Locate the cell with the specified text and output its [x, y] center coordinate. 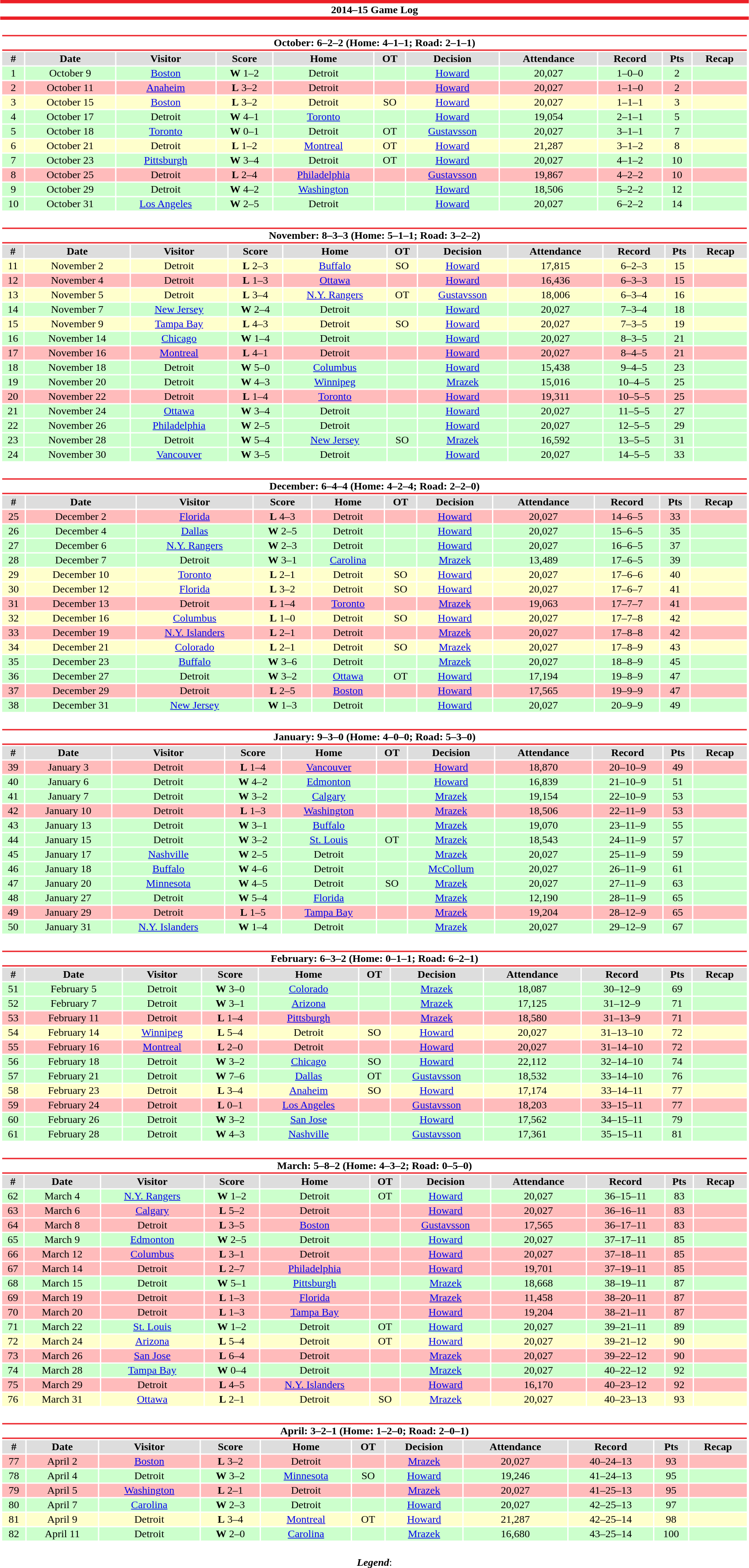
50 [13, 927]
February 24 [74, 1105]
L 3–1 [232, 1254]
19,063 [543, 604]
82 [14, 1534]
66 [13, 1254]
89 [679, 1327]
March 4 [62, 1196]
33–15–11 [622, 1105]
October 29 [70, 190]
22 [13, 425]
8–3–5 [634, 338]
February 18 [74, 1061]
January 3 [68, 768]
20–10–9 [628, 768]
19–8–9 [627, 676]
75 [13, 1385]
December 10 [81, 575]
60 [13, 1119]
L 0–1 [230, 1105]
January 7 [68, 797]
W 5–1 [232, 1283]
34–15–11 [622, 1119]
February 11 [74, 1018]
24 [13, 454]
1–1–1 [630, 102]
November 7 [77, 309]
December 23 [81, 662]
21–10–9 [628, 782]
2–1–1 [630, 117]
13 [13, 295]
73 [13, 1356]
13,489 [543, 560]
1–0–0 [630, 73]
November 24 [77, 411]
26–11–9 [628, 869]
January 29 [68, 913]
80 [14, 1505]
41–24–13 [611, 1476]
January 6 [68, 782]
December 31 [81, 705]
W 4–5 [253, 884]
9–4–5 [634, 367]
W 5–0 [255, 367]
L 4–5 [232, 1385]
18,580 [532, 1018]
February 28 [74, 1134]
40–24–13 [611, 1462]
18,006 [555, 295]
33–14–10 [622, 1076]
October 23 [70, 161]
19,054 [548, 117]
17,194 [543, 676]
December 16 [81, 618]
68 [13, 1283]
2014–15 Game Log [374, 10]
11 [13, 266]
December 21 [81, 647]
19,311 [555, 396]
38–20–11 [625, 1298]
December 6 [81, 546]
March 28 [62, 1370]
18,870 [543, 768]
April 2 [62, 1462]
40–23–12 [625, 1385]
15–6–5 [627, 531]
14–6–5 [627, 517]
March 29 [62, 1385]
19–9–9 [627, 691]
62 [13, 1196]
December 7 [81, 560]
W 1–3 [283, 705]
17,361 [532, 1134]
December 13 [81, 604]
April 9 [62, 1520]
30 [13, 589]
24–11–9 [628, 840]
17–8–8 [627, 633]
37–17–11 [625, 1240]
L 2–4 [245, 175]
14–5–5 [634, 454]
January 10 [68, 811]
October 9 [70, 73]
November 26 [77, 425]
W 3–5 [255, 454]
37–18–11 [625, 1254]
19,070 [543, 826]
40–23–13 [625, 1399]
March 6 [62, 1211]
58 [13, 1090]
12,190 [543, 898]
29–12–9 [628, 927]
17–6–6 [627, 575]
32 [13, 618]
W 7–6 [230, 1076]
January 15 [68, 840]
February 23 [74, 1090]
April 4 [62, 1476]
9 [13, 190]
31–13–10 [622, 1032]
L 6–4 [232, 1356]
1–1–0 [630, 88]
18,203 [532, 1105]
11,458 [539, 1298]
46 [13, 869]
April: 3–2–1 (Home: 1–2–0; Road: 2–0–1) [374, 1431]
November 14 [77, 338]
1 [13, 73]
64 [13, 1225]
26 [13, 531]
L 1–0 [283, 618]
February 26 [74, 1119]
100 [671, 1534]
18,532 [532, 1076]
6 [13, 146]
52 [13, 1003]
39–22–12 [625, 1356]
19,246 [515, 1476]
18,668 [539, 1283]
L 4–1 [255, 353]
32–14–10 [622, 1061]
February 16 [74, 1047]
November 30 [77, 454]
12–5–5 [634, 425]
17–8–9 [627, 647]
22,112 [532, 1061]
November 18 [77, 367]
17,562 [532, 1119]
70 [13, 1312]
6–3–4 [634, 295]
W 4–6 [253, 869]
January 13 [68, 826]
43–25–14 [611, 1534]
November 2 [77, 266]
6–3–3 [634, 280]
L 2–0 [230, 1047]
March 14 [62, 1269]
16,839 [543, 782]
19,701 [539, 1269]
January 18 [68, 869]
February 7 [74, 1003]
April 7 [62, 1505]
25–11–9 [628, 855]
23–11–9 [628, 826]
October: 6–2–2 (Home: 4–1–1; Road: 2–1–1) [374, 43]
31–13–9 [622, 1018]
March 20 [62, 1312]
6–2–3 [634, 266]
January: 9–3–0 (Home: 4–0–0; Road: 5–3–0) [374, 737]
L 1–2 [245, 146]
March: 5–8–2 (Home: 4–3–2; Road: 0–5–0) [374, 1166]
4–2–2 [630, 175]
March 12 [62, 1254]
December 4 [81, 531]
October 15 [70, 102]
L 2–3 [255, 266]
19,867 [548, 175]
48 [13, 898]
11–5–5 [634, 411]
W 0–4 [232, 1370]
November 22 [77, 396]
18,087 [532, 989]
35–15–11 [622, 1134]
8–4–5 [634, 353]
3–1–1 [630, 132]
December 12 [81, 589]
January 17 [68, 855]
February 5 [74, 989]
15,438 [555, 367]
November 4 [77, 280]
44 [13, 840]
16,170 [539, 1385]
W 2–4 [255, 309]
28–12–9 [628, 913]
10–5–5 [634, 396]
56 [13, 1061]
L 1–5 [253, 913]
December 19 [81, 633]
17–6–7 [627, 589]
38 [13, 705]
17,174 [532, 1090]
October 21 [70, 146]
4 [13, 117]
27–11–9 [628, 884]
W 4–1 [245, 117]
December 29 [81, 691]
W 3–6 [283, 662]
78 [14, 1476]
October 18 [70, 132]
22–11–9 [628, 811]
L 2–5 [283, 691]
November 9 [77, 324]
17–6–5 [627, 560]
18,543 [543, 840]
33–14–11 [622, 1090]
5–2–2 [630, 190]
16,592 [555, 440]
15,016 [555, 382]
36–15–11 [625, 1196]
McCollum [452, 869]
16,436 [555, 280]
19,154 [543, 797]
January 20 [68, 884]
W 2–0 [230, 1534]
7–3–5 [634, 324]
20 [13, 396]
42–25–14 [611, 1520]
W 0–1 [245, 132]
16,680 [515, 1534]
October 25 [70, 175]
54 [13, 1032]
November 16 [77, 353]
98 [671, 1520]
20–9–9 [627, 705]
36 [13, 676]
March 24 [62, 1341]
6–2–2 [630, 204]
January 31 [68, 927]
36–16–11 [625, 1211]
L 5–2 [232, 1211]
10–4–5 [634, 382]
39–21–12 [625, 1341]
31–14–10 [622, 1047]
March 22 [62, 1327]
37–19–11 [625, 1269]
4–1–2 [630, 161]
April 5 [62, 1491]
17 [13, 353]
17–7–8 [627, 618]
November: 8–3–3 (Home: 5–1–1; Road: 3–2–2) [374, 236]
December 2 [81, 517]
17–7–7 [627, 604]
41–25–13 [611, 1491]
13–5–5 [634, 440]
18–8–9 [627, 662]
30–12–9 [622, 989]
3–1–2 [630, 146]
42–25–13 [611, 1505]
February 21 [74, 1076]
October 31 [70, 204]
28–11–9 [628, 898]
38–21–11 [625, 1312]
36–17–11 [625, 1225]
34 [13, 647]
January 27 [68, 898]
W 3–0 [230, 989]
22–10–9 [628, 797]
39–21–11 [625, 1327]
February: 6–3–2 (Home: 0–1–1; Road: 6–2–1) [374, 959]
16–6–5 [627, 546]
December 27 [81, 676]
December: 6–4–4 (Home: 4–2–4; Road: 2–2–0) [374, 486]
October 17 [70, 117]
March 31 [62, 1399]
17,125 [532, 1003]
L 2–7 [232, 1269]
November 28 [77, 440]
November 5 [77, 295]
97 [671, 1505]
7–3–4 [634, 309]
31–12–9 [622, 1003]
17,815 [555, 266]
November 20 [77, 382]
March 26 [62, 1356]
March 19 [62, 1298]
March 9 [62, 1240]
October 11 [70, 88]
April 11 [62, 1534]
L 3–5 [232, 1225]
38–19–11 [625, 1283]
February 14 [74, 1032]
March 15 [62, 1283]
28 [13, 560]
March 8 [62, 1225]
40–22–12 [625, 1370]
